For the text-containing cell, return its midpoint in [x, y] coordinate format. 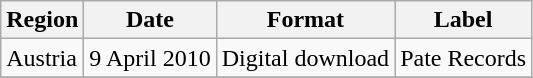
Austria [42, 58]
Digital download [305, 58]
Pate Records [464, 58]
Format [305, 20]
9 April 2010 [150, 58]
Label [464, 20]
Date [150, 20]
Region [42, 20]
